Extract the (x, y) coordinate from the center of the cell holding the provided text.  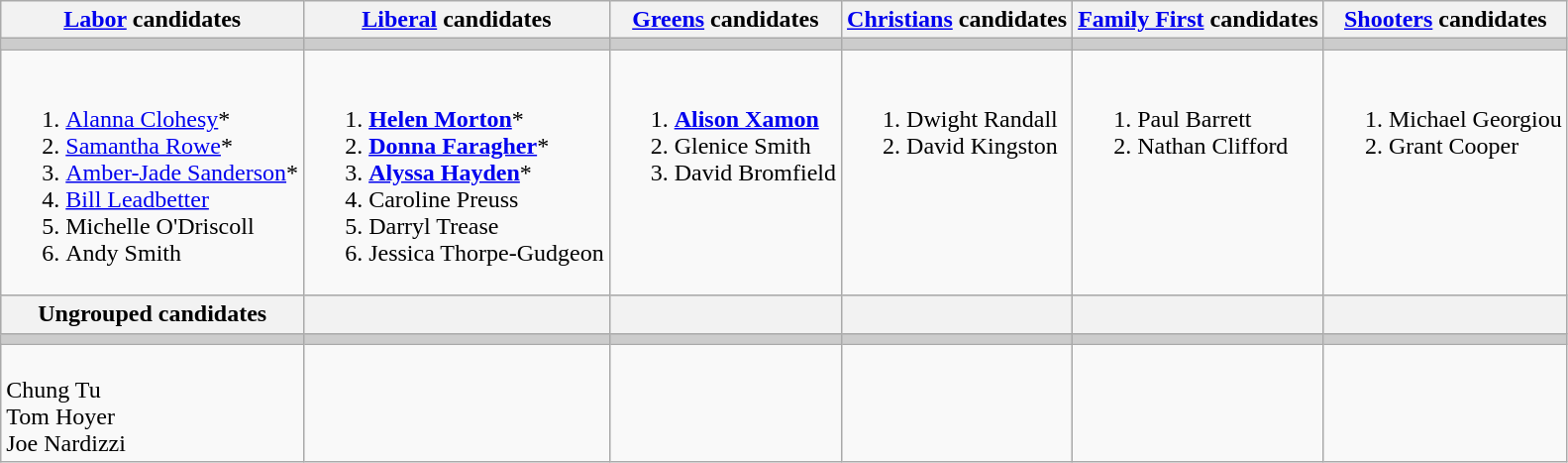
Ungrouped candidates (153, 314)
Liberal candidates (458, 20)
Alanna Clohesy*Samantha Rowe*Amber-Jade Sanderson*Bill LeadbetterMichelle O'DriscollAndy Smith (153, 173)
Michael GeorgiouGrant Cooper (1445, 173)
Greens candidates (725, 20)
Shooters candidates (1445, 20)
Helen Morton*Donna Faragher*Alyssa Hayden*Caroline PreussDarryl TreaseJessica Thorpe-Gudgeon (458, 173)
Alison XamonGlenice SmithDavid Bromfield (725, 173)
Labor candidates (153, 20)
Christians candidates (957, 20)
Dwight RandallDavid Kingston (957, 173)
Family First candidates (1199, 20)
Paul BarrettNathan Clifford (1199, 173)
Chung Tu Tom Hoyer Joe Nardizzi (153, 403)
